Search for the cell housing the specified text and yield its [X, Y] center coordinate. 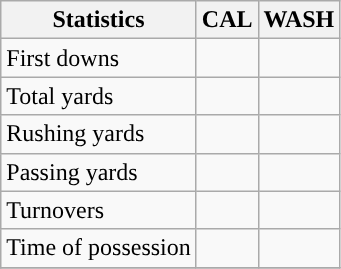
Time of possession [99, 248]
Turnovers [99, 210]
Statistics [99, 20]
CAL [227, 20]
Passing yards [99, 172]
First downs [99, 58]
Total yards [99, 96]
Rushing yards [99, 134]
WASH [299, 20]
